Identify which cell holds the provided text, then report its [x, y] central coordinate. 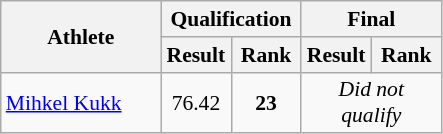
Qualification [231, 19]
Final [371, 19]
Athlete [81, 36]
Mihkel Kukk [81, 102]
76.42 [196, 102]
Did not qualify [371, 102]
23 [266, 102]
